Extract the [x, y] coordinate from the center of the cell holding the provided text.  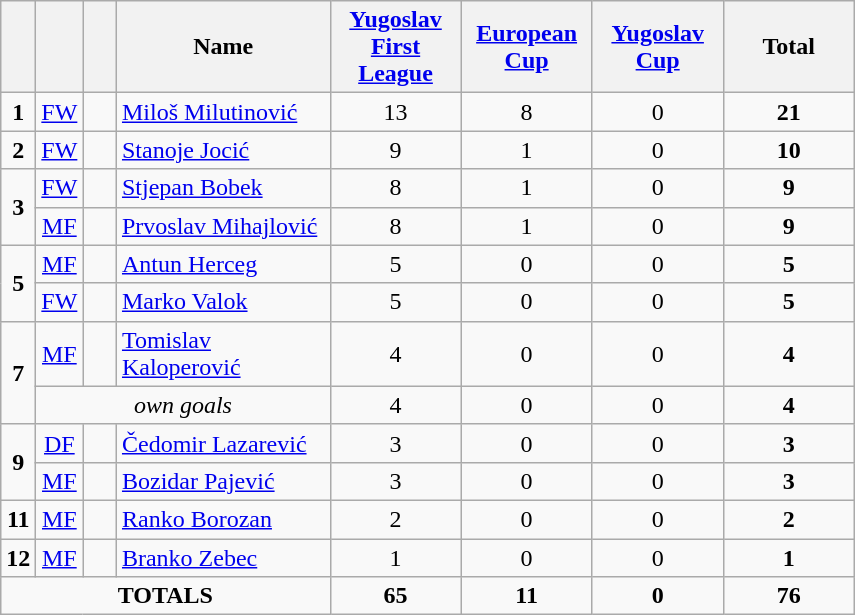
76 [788, 596]
12 [18, 557]
Miloš Milutinović [223, 112]
own goals [183, 405]
Antun Herceg [223, 264]
TOTALS [166, 596]
Ranko Borozan [223, 519]
Čedomir Lazarević [223, 443]
DF [60, 443]
Prvoslav Mihajlović [223, 226]
21 [788, 112]
13 [396, 112]
10 [788, 150]
Stjepan Bobek [223, 188]
Yugoslav Cup [658, 47]
Marko Valok [223, 302]
Total [788, 47]
Tomislav Kaloperović [223, 354]
Bozidar Pajević [223, 481]
Yugoslav First League [396, 47]
European Cup [526, 47]
Branko Zebec [223, 557]
Name [223, 47]
7 [18, 372]
Stanoje Jocić [223, 150]
65 [396, 596]
